Return (x, y) of the center of cell containing provided text 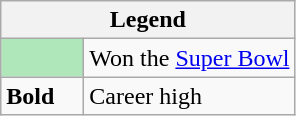
Career high (190, 96)
Won the Super Bowl (190, 58)
Bold (42, 96)
Legend (148, 20)
